Return [X, Y] of the center of cell containing provided text 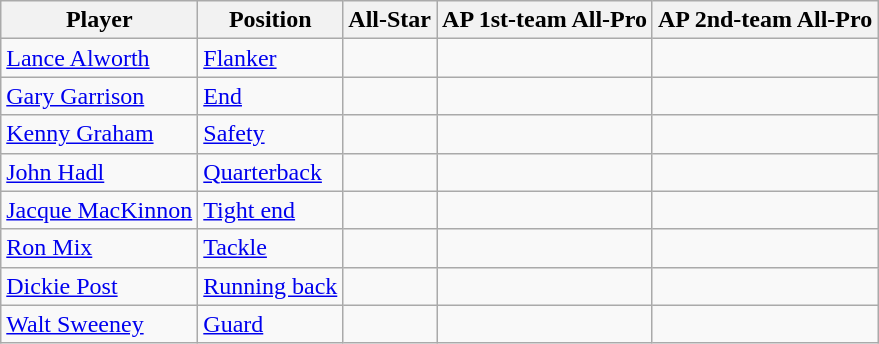
Player [100, 20]
Tackle [270, 248]
All-Star [390, 20]
Quarterback [270, 172]
Gary Garrison [100, 96]
AP 2nd-team All-Pro [764, 20]
Jacque MacKinnon [100, 210]
End [270, 96]
Ron Mix [100, 248]
Flanker [270, 58]
Walt Sweeney [100, 324]
AP 1st-team All-Pro [545, 20]
Kenny Graham [100, 134]
Guard [270, 324]
Tight end [270, 210]
Running back [270, 286]
Safety [270, 134]
Dickie Post [100, 286]
John Hadl [100, 172]
Lance Alworth [100, 58]
Position [270, 20]
